Output the (X, Y) coordinate of the center of the cell containing the given text.  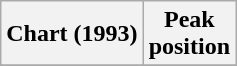
Chart (1993) (72, 34)
Peakposition (189, 34)
